Scan for the cell matching the given text and deliver its (X, Y) coordinate at center. 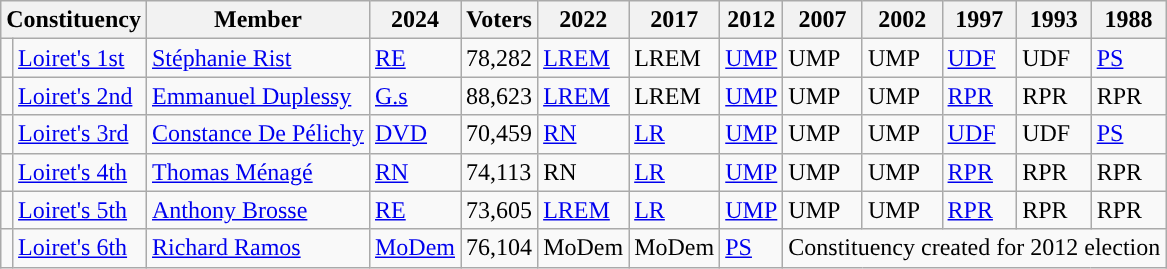
G.s (414, 96)
74,113 (500, 172)
Anthony Brosse (258, 210)
1997 (980, 20)
Voters (500, 20)
2007 (823, 20)
Loiret's 3rd (80, 134)
Stéphanie Rist (258, 58)
78,282 (500, 58)
Loiret's 6th (80, 248)
Loiret's 1st (80, 58)
2017 (674, 20)
88,623 (500, 96)
Loiret's 2nd (80, 96)
2012 (752, 20)
76,104 (500, 248)
Constituency (74, 20)
2024 (414, 20)
Thomas Ménagé (258, 172)
2022 (584, 20)
70,459 (500, 134)
2002 (902, 20)
Constituency created for 2012 election (974, 248)
Constance De Pélichy (258, 134)
Member (258, 20)
DVD (414, 134)
1993 (1054, 20)
Loiret's 4th (80, 172)
Emmanuel Duplessy (258, 96)
Loiret's 5th (80, 210)
Richard Ramos (258, 248)
1988 (1128, 20)
73,605 (500, 210)
